Provide the [X, Y] coordinate of the cell's center where the given text is located.  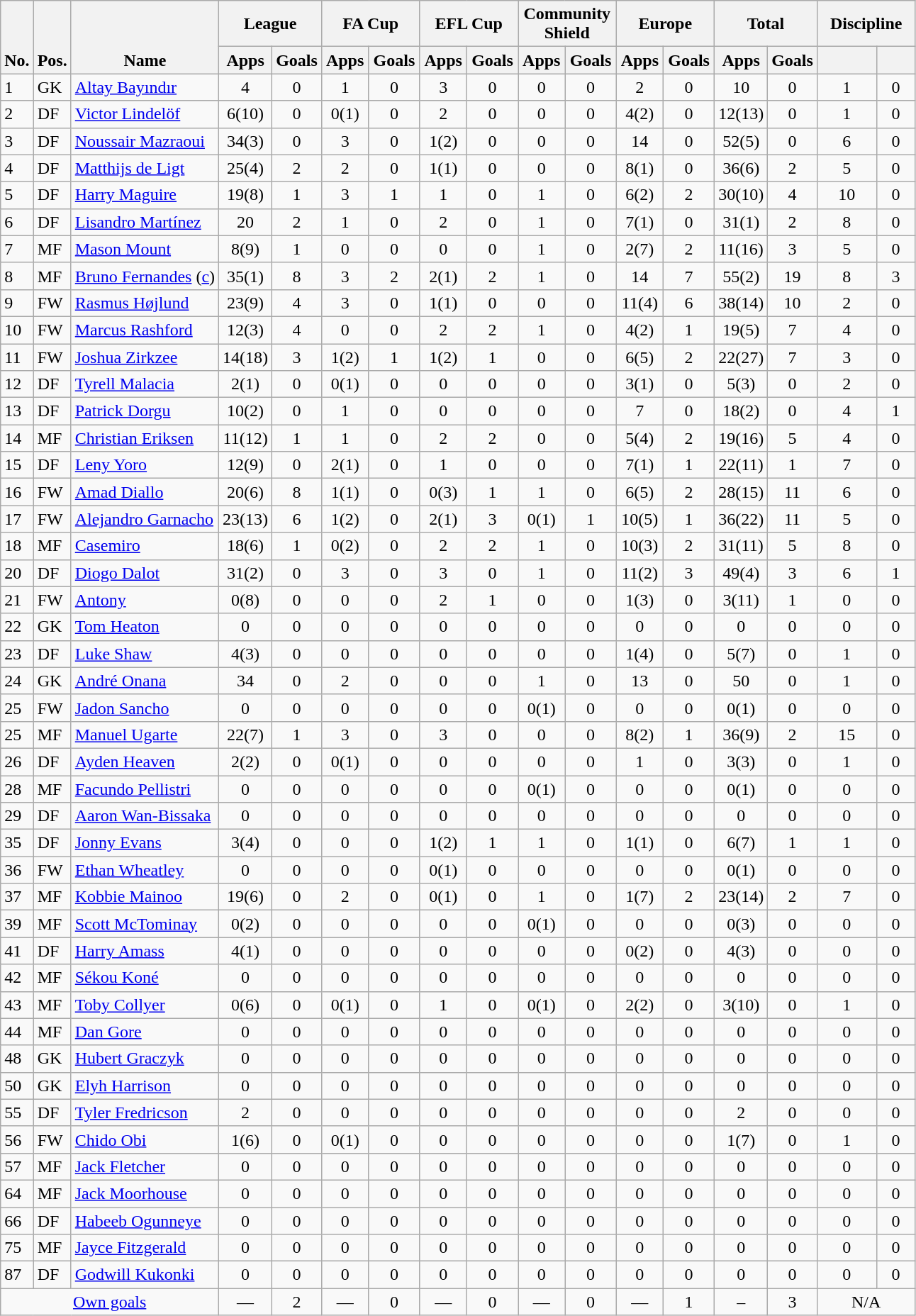
12(9) [245, 465]
Joshua Zirkzee [145, 357]
Christian Eriksen [145, 438]
0(8) [245, 600]
57 [17, 1166]
Leny Yoro [145, 465]
48 [17, 1059]
66 [17, 1220]
44 [17, 1032]
5(4) [639, 438]
18(6) [245, 546]
Community Shield [567, 24]
4(1) [245, 951]
Dan Gore [145, 1032]
Alejandro Garnacho [145, 519]
8(2) [639, 735]
Pos. [52, 37]
Patrick Dorgu [145, 411]
Own goals [110, 1302]
League [271, 24]
Godwill Kukonki [145, 1275]
35 [17, 843]
Jadon Sancho [145, 708]
5(7) [742, 654]
31(1) [742, 222]
64 [17, 1193]
16 [17, 492]
Ayden Heaven [145, 762]
10(3) [639, 546]
56 [17, 1139]
34(3) [245, 141]
Facundo Pellistri [145, 789]
8(9) [245, 249]
Manuel Ugarte [145, 735]
29 [17, 816]
10(2) [245, 411]
28(15) [742, 492]
Lisandro Martínez [145, 222]
8(1) [639, 168]
11(2) [639, 573]
No. [17, 37]
49(4) [742, 573]
11(4) [639, 303]
42 [17, 978]
Harry Amass [145, 951]
André Onana [145, 681]
12(3) [245, 330]
2(7) [639, 249]
Jayce Fitzgerald [145, 1248]
12(13) [742, 114]
Jack Moorhouse [145, 1193]
19(6) [245, 897]
34 [245, 681]
Altay Bayındır [145, 87]
36(9) [742, 735]
38(14) [742, 303]
23 [17, 654]
30(10) [742, 195]
3(4) [245, 843]
6(7) [742, 843]
Scott McTominay [145, 924]
26 [17, 762]
11(16) [742, 249]
Discipline [866, 24]
22(11) [742, 465]
55(2) [742, 276]
– [742, 1302]
Name [145, 37]
22 [17, 627]
10(5) [639, 519]
87 [17, 1275]
Amad Diallo [145, 492]
Luke Shaw [145, 654]
Sékou Koné [145, 978]
19 [793, 276]
Diogo Dalot [145, 573]
31(11) [742, 546]
Europe [665, 24]
Mason Mount [145, 249]
23(9) [245, 303]
Elyh Harrison [145, 1086]
14(18) [245, 357]
Chido Obi [145, 1139]
75 [17, 1248]
Casemiro [145, 546]
22(27) [742, 357]
Matthijs de Ligt [145, 168]
Tyrell Malacia [145, 384]
24 [17, 681]
6(10) [245, 114]
36(6) [742, 168]
Jack Fletcher [145, 1166]
28 [17, 789]
Jonny Evans [145, 843]
19(5) [742, 330]
36 [17, 870]
31(2) [245, 573]
23(14) [742, 897]
FA Cup [370, 24]
Marcus Rashford [145, 330]
5(3) [742, 384]
Antony [145, 600]
3(11) [742, 600]
18(2) [742, 411]
17 [17, 519]
35(1) [245, 276]
41 [17, 951]
Harry Maguire [145, 195]
Ethan Wheatley [145, 870]
Victor Lindelöf [145, 114]
18 [17, 546]
1(6) [245, 1139]
EFL Cup [469, 24]
22(7) [245, 735]
55 [17, 1113]
39 [17, 924]
19(8) [245, 195]
Bruno Fernandes (c) [145, 276]
3(3) [742, 762]
25(4) [245, 168]
Hubert Graczyk [145, 1059]
19(16) [742, 438]
Tom Heaton [145, 627]
Tyler Fredricson [145, 1113]
1(4) [639, 654]
3(10) [742, 1005]
11(12) [245, 438]
Toby Collyer [145, 1005]
3(1) [639, 384]
52(5) [742, 141]
20(6) [245, 492]
21 [17, 600]
6(2) [639, 195]
43 [17, 1005]
36(22) [742, 519]
37 [17, 897]
Kobbie Mainoo [145, 897]
Habeeb Ogunneye [145, 1220]
23(13) [245, 519]
9 [17, 303]
0(6) [245, 1005]
Rasmus Højlund [145, 303]
Noussair Mazraoui [145, 141]
Aaron Wan-Bissaka [145, 816]
1(3) [639, 600]
N/A [866, 1302]
12 [17, 384]
Total [766, 24]
